Detect which cell encompasses the target text, then output its [X, Y] center coordinate. 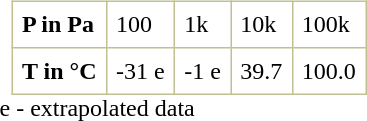
39.7 [262, 71]
100 [140, 24]
-31 e [140, 71]
-1 e [202, 71]
10k [262, 24]
P in Pa [59, 24]
T in °C [59, 71]
100k [329, 24]
100.0 [329, 71]
1k [202, 24]
